Find where the given text appears and provide that cell's center as [x, y] coordinate. 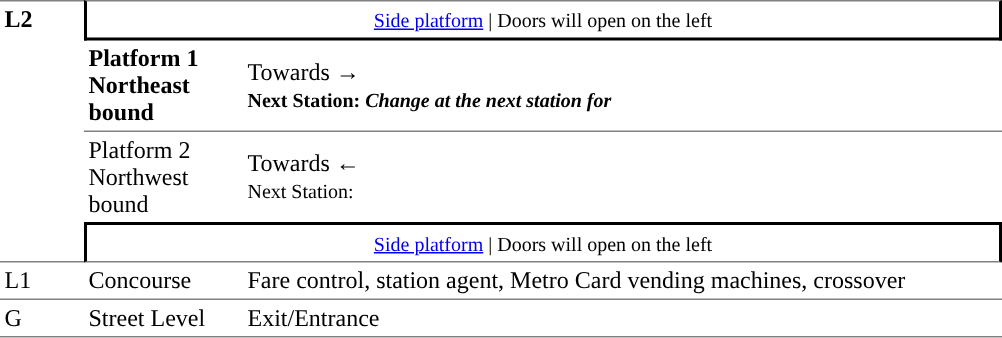
Street Level [164, 318]
Concourse [164, 280]
Exit/Entrance [622, 318]
L2 [42, 131]
Platform 1Northeast bound [164, 86]
Towards ← Next Station: [622, 177]
Fare control, station agent, Metro Card vending machines, crossover [622, 280]
Platform 2Northwest bound [164, 177]
Towards → Next Station: Change at the next station for [622, 86]
G [42, 318]
L1 [42, 280]
